From the cell containing the given text, extract its center point as [x, y] coordinate. 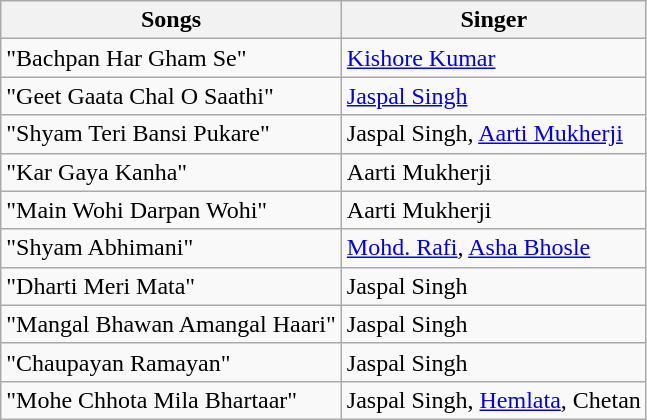
"Dharti Meri Mata" [172, 286]
Kishore Kumar [494, 58]
"Kar Gaya Kanha" [172, 172]
"Mangal Bhawan Amangal Haari" [172, 324]
"Chaupayan Ramayan" [172, 362]
Jaspal Singh, Hemlata, Chetan [494, 400]
Singer [494, 20]
"Bachpan Har Gham Se" [172, 58]
"Shyam Abhimani" [172, 248]
Mohd. Rafi, Asha Bhosle [494, 248]
"Main Wohi Darpan Wohi" [172, 210]
Jaspal Singh, Aarti Mukherji [494, 134]
"Mohe Chhota Mila Bhartaar" [172, 400]
"Geet Gaata Chal O Saathi" [172, 96]
Songs [172, 20]
"Shyam Teri Bansi Pukare" [172, 134]
